From the cell containing the given text, extract its center point as [X, Y] coordinate. 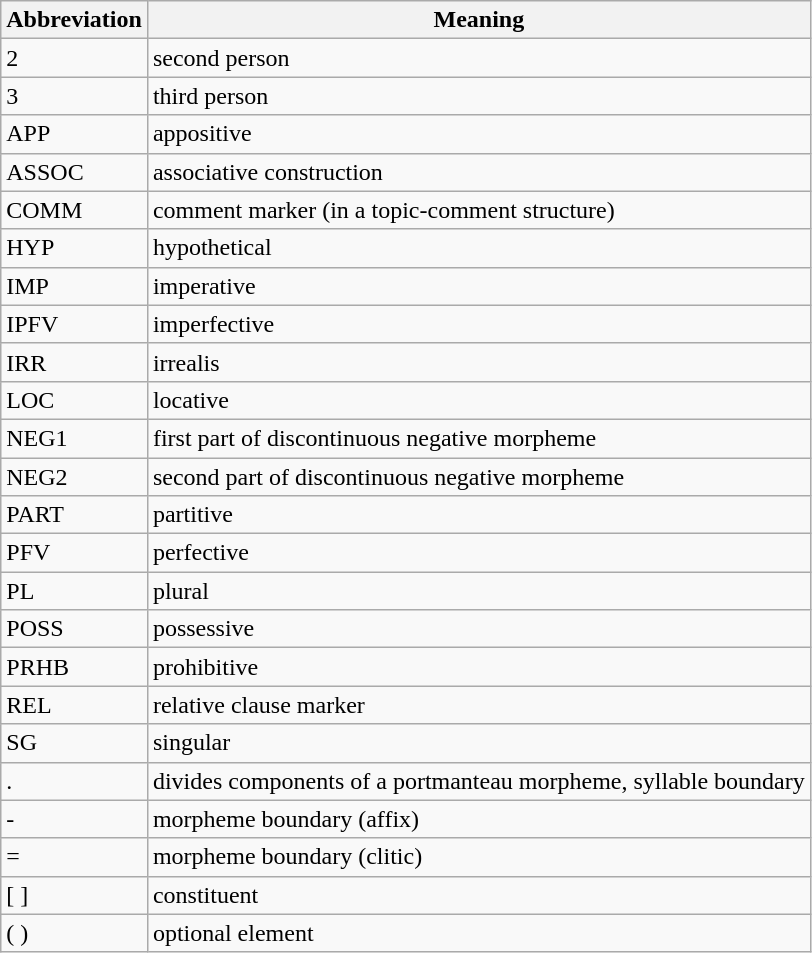
morpheme boundary (clitic) [478, 857]
imperative [478, 286]
( ) [74, 933]
second part of discontinuous negative morpheme [478, 477]
IRR [74, 362]
SG [74, 743]
PFV [74, 553]
first part of discontinuous negative morpheme [478, 438]
POSS [74, 629]
prohibitive [478, 667]
- [74, 819]
singular [478, 743]
relative clause marker [478, 705]
morpheme boundary (affix) [478, 819]
= [74, 857]
plural [478, 591]
locative [478, 400]
COMM [74, 210]
comment marker (in a topic-comment structure) [478, 210]
perfective [478, 553]
REL [74, 705]
appositive [478, 134]
irrealis [478, 362]
NEG2 [74, 477]
PART [74, 515]
optional element [478, 933]
NEG1 [74, 438]
HYP [74, 248]
PL [74, 591]
LOC [74, 400]
partitive [478, 515]
associative construction [478, 172]
IMP [74, 286]
imperfective [478, 324]
possessive [478, 629]
PRHB [74, 667]
second person [478, 58]
3 [74, 96]
IPFV [74, 324]
Meaning [478, 20]
hypothetical [478, 248]
[ ] [74, 895]
2 [74, 58]
constituent [478, 895]
divides components of a portmanteau morpheme, syllable boundary [478, 781]
. [74, 781]
third person [478, 96]
APP [74, 134]
Abbreviation [74, 20]
ASSOC [74, 172]
